Find where the given text appears and provide that cell's center as [X, Y] coordinate. 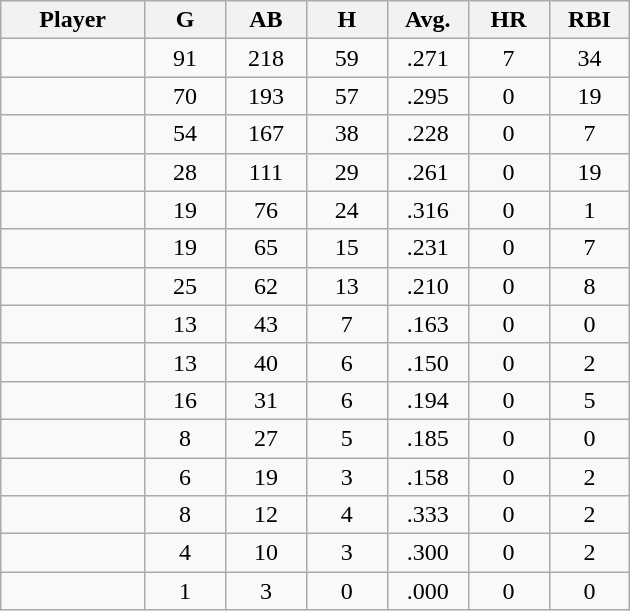
RBI [590, 20]
27 [266, 438]
.271 [428, 58]
38 [346, 134]
25 [186, 286]
.185 [428, 438]
.163 [428, 324]
.316 [428, 210]
40 [266, 362]
Player [73, 20]
62 [266, 286]
HR [508, 20]
193 [266, 96]
.158 [428, 477]
.194 [428, 400]
57 [346, 96]
.300 [428, 553]
.228 [428, 134]
.210 [428, 286]
54 [186, 134]
H [346, 20]
34 [590, 58]
12 [266, 515]
.150 [428, 362]
10 [266, 553]
91 [186, 58]
76 [266, 210]
65 [266, 248]
29 [346, 172]
167 [266, 134]
16 [186, 400]
.231 [428, 248]
218 [266, 58]
24 [346, 210]
15 [346, 248]
43 [266, 324]
Avg. [428, 20]
111 [266, 172]
.333 [428, 515]
.000 [428, 591]
31 [266, 400]
.261 [428, 172]
G [186, 20]
28 [186, 172]
59 [346, 58]
.295 [428, 96]
70 [186, 96]
AB [266, 20]
